For the text-containing cell, return its midpoint in (x, y) coordinate format. 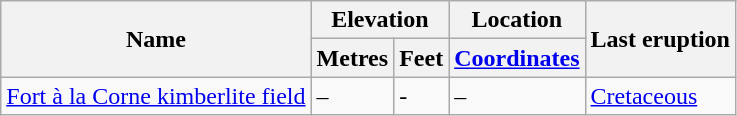
Fort à la Corne kimberlite field (156, 96)
Coordinates (517, 58)
Feet (422, 58)
Last eruption (660, 39)
Name (156, 39)
Cretaceous (660, 96)
Metres (352, 58)
Elevation (380, 20)
- (422, 96)
Location (517, 20)
